Provide the (x, y) coordinate of the cell's center where the given text is located.  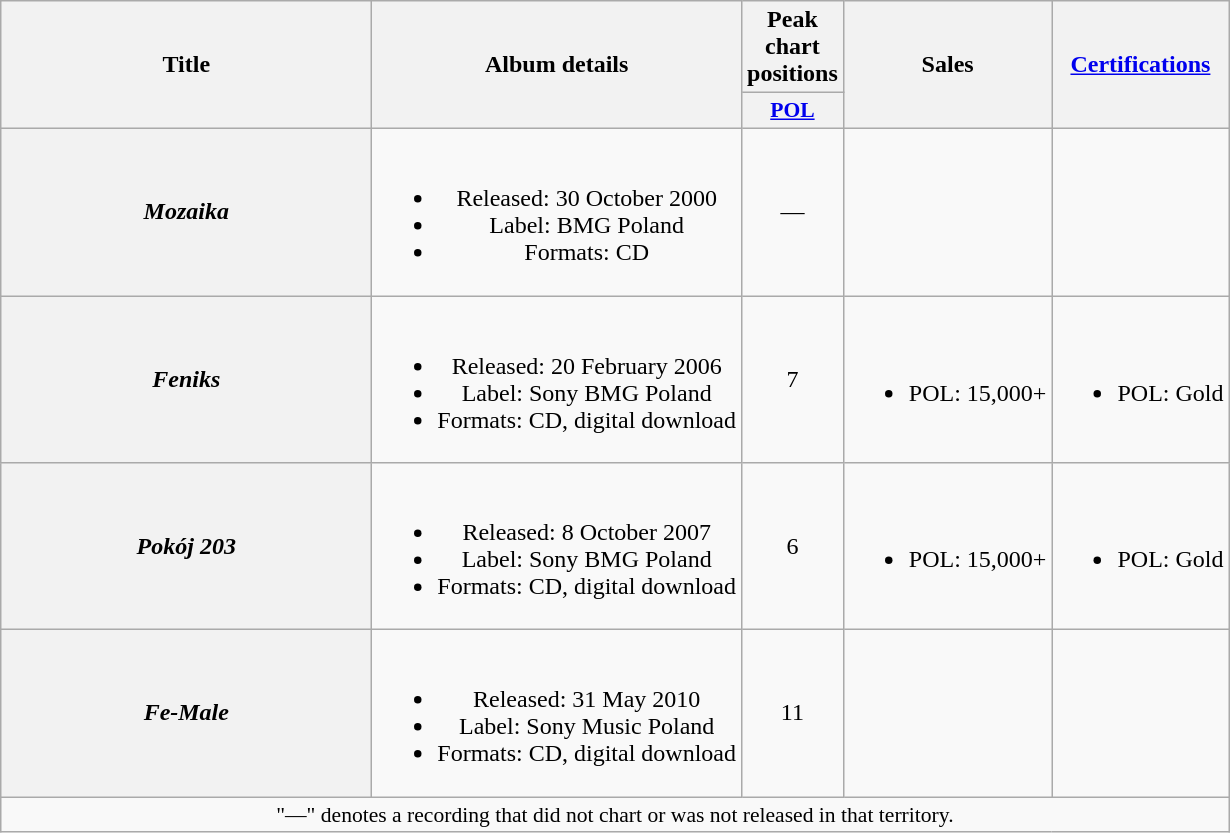
Fe-Male (186, 714)
Released: 20 February 2006Label: Sony BMG PolandFormats: CD, digital download (557, 380)
Album details (557, 65)
Sales (948, 65)
Released: 8 October 2007Label: Sony BMG PolandFormats: CD, digital download (557, 546)
"—" denotes a recording that did not chart or was not released in that territory. (615, 815)
Mozaika (186, 212)
Feniks (186, 380)
6 (793, 546)
— (793, 212)
Peak chart positions (793, 47)
7 (793, 380)
Released: 30 October 2000Label: BMG PolandFormats: CD (557, 212)
Title (186, 65)
Released: 31 May 2010Label: Sony Music PolandFormats: CD, digital download (557, 714)
Pokój 203 (186, 546)
11 (793, 714)
Certifications (1140, 65)
POL (793, 111)
